Scan for the cell matching the given text and deliver its (X, Y) coordinate at center. 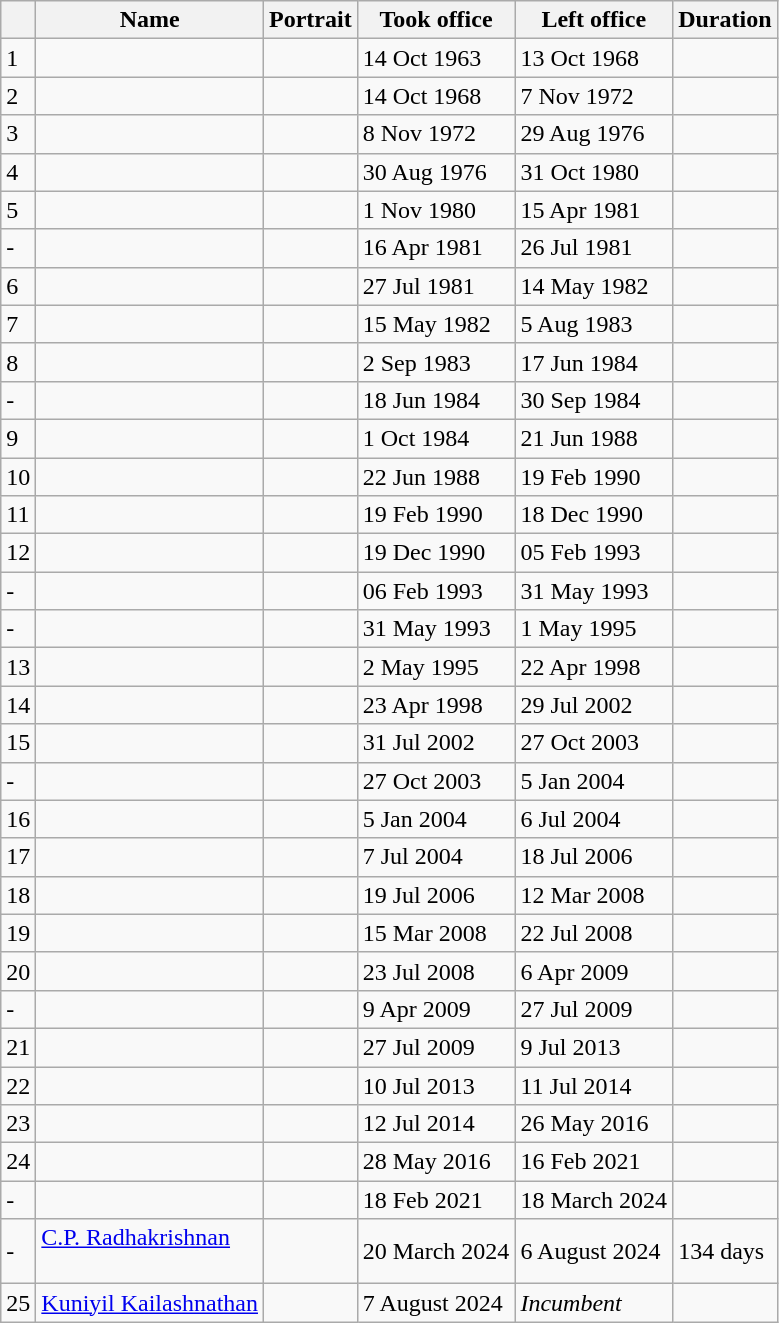
6 (18, 286)
16 Feb 2021 (594, 1162)
12 Mar 2008 (594, 895)
26 Jul 1981 (594, 248)
Left office (594, 20)
29 Aug 1976 (594, 134)
15 Apr 1981 (594, 210)
19 Jul 2006 (436, 895)
3 (18, 134)
5 Aug 1983 (594, 324)
14 Oct 1963 (436, 58)
31 Oct 1980 (594, 172)
12 Jul 2014 (436, 1124)
22 Jun 1988 (436, 477)
22 (18, 1085)
11 (18, 515)
18 March 2024 (594, 1200)
5 (18, 210)
19 (18, 933)
21 (18, 1047)
18 Dec 1990 (594, 515)
2 May 1995 (436, 667)
1 May 1995 (594, 629)
14 May 1982 (594, 286)
29 Jul 2002 (594, 705)
23 Apr 1998 (436, 705)
24 (18, 1162)
Name (150, 20)
14 (18, 705)
13 Oct 1968 (594, 58)
6 Apr 2009 (594, 971)
9 Jul 2013 (594, 1047)
27 Jul 1981 (436, 286)
30 Aug 1976 (436, 172)
14 Oct 1968 (436, 96)
16 Apr 1981 (436, 248)
10 (18, 477)
17 (18, 857)
13 (18, 667)
21 Jun 1988 (594, 438)
18 Jun 1984 (436, 400)
9 (18, 438)
7 Nov 1972 (594, 96)
17 Jun 1984 (594, 362)
1 Nov 1980 (436, 210)
16 (18, 819)
Portrait (311, 20)
1 (18, 58)
20 (18, 971)
18 Jul 2006 (594, 857)
18 Feb 2021 (436, 1200)
26 May 2016 (594, 1124)
Incumbent (594, 1303)
15 (18, 743)
6 Jul 2004 (594, 819)
Took office (436, 20)
2 (18, 96)
134 days (725, 1252)
8 (18, 362)
05 Feb 1993 (594, 553)
22 Jul 2008 (594, 933)
12 (18, 553)
28 May 2016 (436, 1162)
23 Jul 2008 (436, 971)
30 Sep 1984 (594, 400)
7 (18, 324)
Kuniyil Kailashnathan (150, 1303)
8 Nov 1972 (436, 134)
1 Oct 1984 (436, 438)
9 Apr 2009 (436, 1009)
6 August 2024 (594, 1252)
15 May 1982 (436, 324)
10 Jul 2013 (436, 1085)
7 August 2024 (436, 1303)
4 (18, 172)
C.P. Radhakrishnan (150, 1252)
Duration (725, 20)
06 Feb 1993 (436, 591)
31 Jul 2002 (436, 743)
25 (18, 1303)
22 Apr 1998 (594, 667)
11 Jul 2014 (594, 1085)
15 Mar 2008 (436, 933)
2 Sep 1983 (436, 362)
20 March 2024 (436, 1252)
23 (18, 1124)
19 Dec 1990 (436, 553)
18 (18, 895)
7 Jul 2004 (436, 857)
